Provide the [x, y] coordinate of the cell's center where the given text is located.  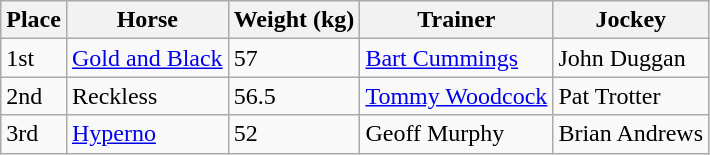
Bart Cummings [456, 58]
56.5 [294, 96]
Pat Trotter [631, 96]
Jockey [631, 20]
Trainer [456, 20]
57 [294, 58]
Tommy Woodcock [456, 96]
John Duggan [631, 58]
1st [34, 58]
Horse [147, 20]
Gold and Black [147, 58]
Reckless [147, 96]
Geoff Murphy [456, 134]
Weight (kg) [294, 20]
Place [34, 20]
52 [294, 134]
Brian Andrews [631, 134]
Hyperno [147, 134]
2nd [34, 96]
3rd [34, 134]
